Capture the cell that displays the provided text and extract its (X, Y) central coordinate. 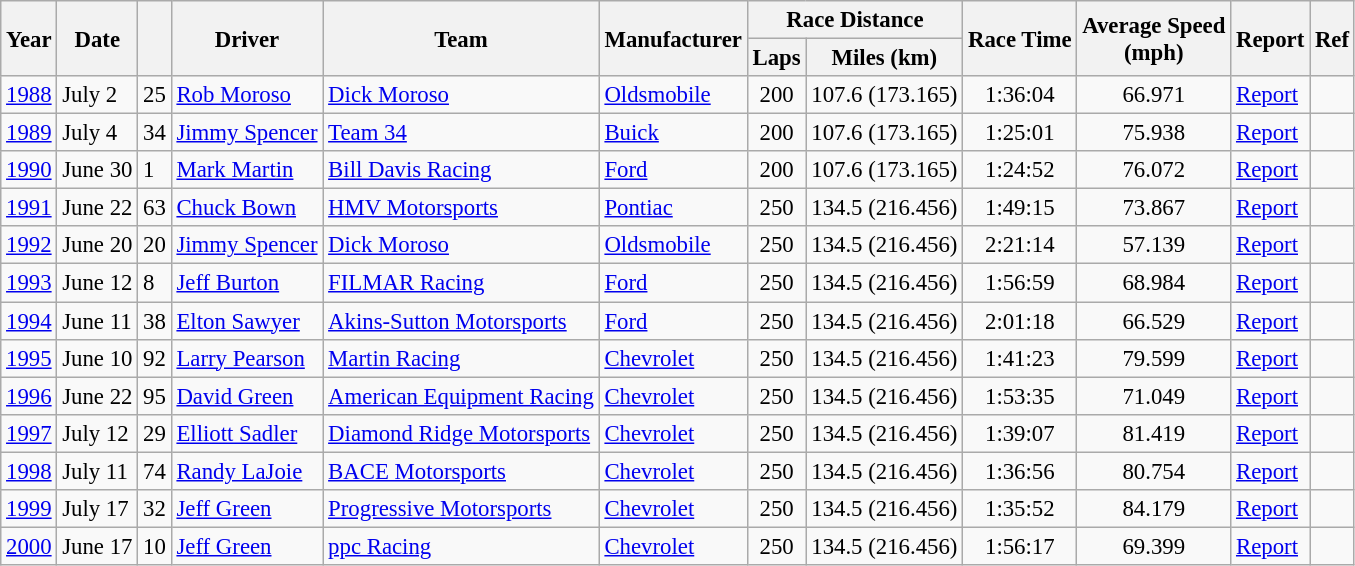
71.049 (1154, 396)
1999 (29, 509)
Progressive Motorsports (461, 509)
1990 (29, 170)
FILMAR Racing (461, 283)
Average Speed(mph) (1154, 38)
8 (154, 283)
June 17 (98, 546)
Akins-Sutton Motorsports (461, 321)
84.179 (1154, 509)
1:39:07 (1020, 433)
Manufacturer (673, 38)
1:49:15 (1020, 208)
25 (154, 95)
34 (154, 133)
73.867 (1154, 208)
June 12 (98, 283)
1:56:59 (1020, 283)
1:35:52 (1020, 509)
10 (154, 546)
75.938 (1154, 133)
2:21:14 (1020, 245)
1:25:01 (1020, 133)
2000 (29, 546)
Diamond Ridge Motorsports (461, 433)
ppc Racing (461, 546)
1:36:04 (1020, 95)
Laps (776, 58)
1998 (29, 471)
Bill Davis Racing (461, 170)
July 4 (98, 133)
66.529 (1154, 321)
BACE Motorsports (461, 471)
July 12 (98, 433)
Pontiac (673, 208)
David Green (247, 396)
Chuck Bown (247, 208)
Team 34 (461, 133)
1 (154, 170)
1994 (29, 321)
1997 (29, 433)
Jeff Burton (247, 283)
Larry Pearson (247, 358)
92 (154, 358)
81.419 (1154, 433)
29 (154, 433)
July 2 (98, 95)
1:24:52 (1020, 170)
Elliott Sadler (247, 433)
76.072 (1154, 170)
July 11 (98, 471)
Randy LaJoie (247, 471)
1:36:56 (1020, 471)
20 (154, 245)
Team (461, 38)
1991 (29, 208)
1993 (29, 283)
1992 (29, 245)
2:01:18 (1020, 321)
Martin Racing (461, 358)
69.399 (1154, 546)
June 11 (98, 321)
Date (98, 38)
HMV Motorsports (461, 208)
Race Distance (855, 20)
June 20 (98, 245)
American Equipment Racing (461, 396)
Rob Moroso (247, 95)
Mark Martin (247, 170)
79.599 (1154, 358)
Elton Sawyer (247, 321)
Year (29, 38)
68.984 (1154, 283)
1988 (29, 95)
1:53:35 (1020, 396)
63 (154, 208)
June 30 (98, 170)
Ref (1332, 38)
74 (154, 471)
95 (154, 396)
57.139 (1154, 245)
66.971 (1154, 95)
1996 (29, 396)
Buick (673, 133)
1:41:23 (1020, 358)
1989 (29, 133)
32 (154, 509)
Race Time (1020, 38)
Miles (km) (884, 58)
80.754 (1154, 471)
July 17 (98, 509)
38 (154, 321)
1:56:17 (1020, 546)
June 10 (98, 358)
Driver (247, 38)
1995 (29, 358)
